Search for the cell housing the specified text and yield its (X, Y) center coordinate. 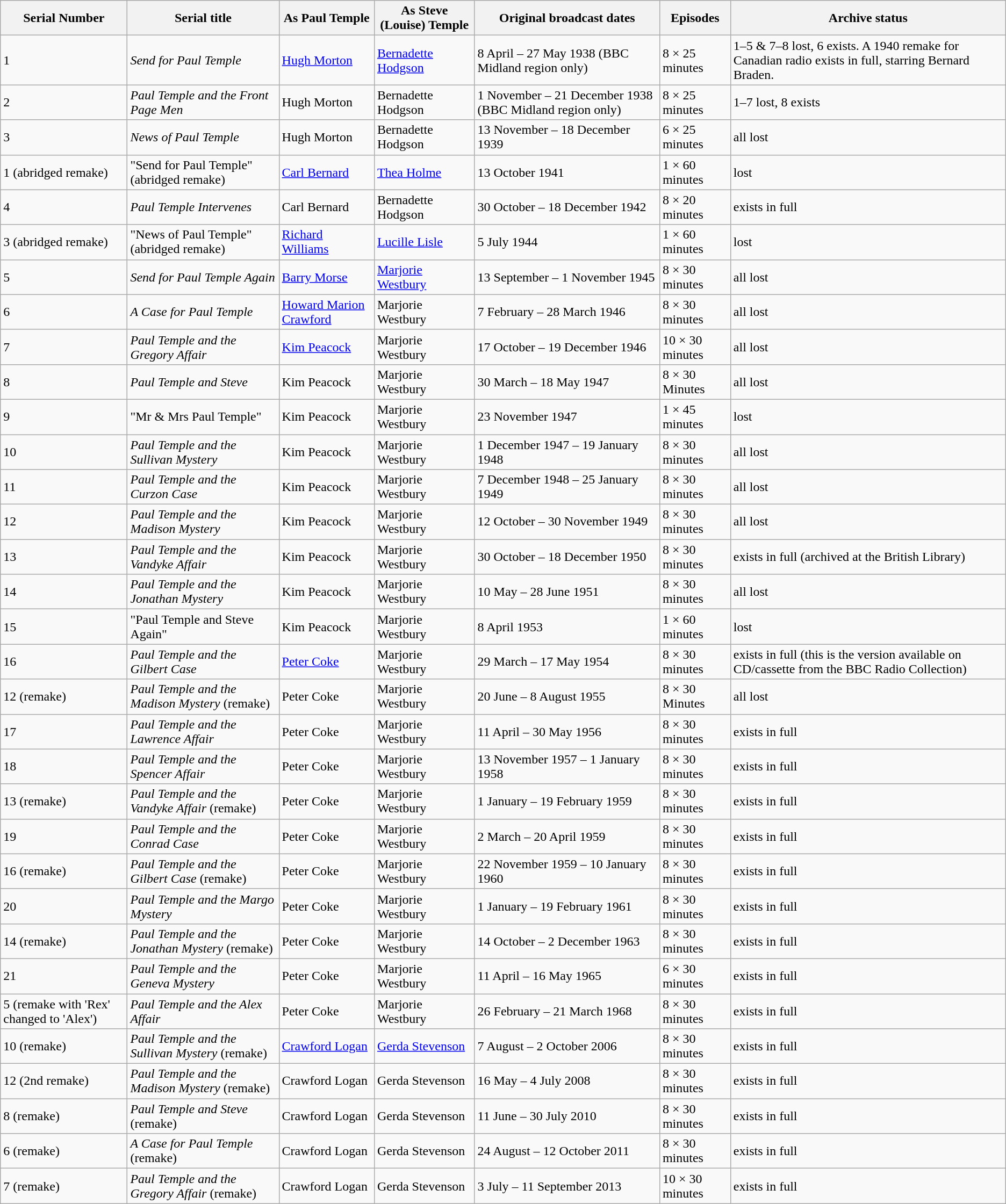
A Case for Paul Temple (remake) (203, 1151)
13 November – 18 December 1939 (567, 138)
20 (64, 906)
Paul Temple and the Spencer Affair (203, 766)
24 August – 12 October 2011 (567, 1151)
16 (remake) (64, 871)
12 (remake) (64, 696)
Paul Temple and the Vandyke Affair (203, 557)
11 April – 16 May 1965 (567, 976)
13 October 1941 (567, 172)
22 November 1959 – 10 January 1960 (567, 871)
1 November – 21 December 1938 (BBC Midland region only) (567, 102)
3 (64, 138)
Paul Temple and Steve (203, 381)
Paul Temple and the Sullivan Mystery (remake) (203, 1047)
Paul Temple and the Sullivan Mystery (203, 451)
Paul Temple and the Gilbert Case (remake) (203, 871)
1 January – 19 February 1959 (567, 802)
13 (remake) (64, 802)
A Case for Paul Temple (203, 312)
12 October – 30 November 1949 (567, 522)
7 February – 28 March 1946 (567, 312)
5 (remake with 'Rex' changed to 'Alex') (64, 1011)
10 (remake) (64, 1047)
1 (abridged remake) (64, 172)
14 (64, 592)
Thea Holme (425, 172)
3 July – 11 September 2013 (567, 1186)
Paul Temple and the Margo Mystery (203, 906)
11 April – 30 May 1956 (567, 732)
Paul Temple Intervenes (203, 207)
7 December 1948 – 25 January 1949 (567, 487)
13 September – 1 November 1945 (567, 277)
Send for Paul Temple Again (203, 277)
18 (64, 766)
17 (64, 732)
Serial title (203, 18)
Howard Marion Crawford (327, 312)
Paul Temple and the Gilbert Case (203, 662)
8 April – 27 May 1938 (BBC Midland region only) (567, 60)
7 (remake) (64, 1186)
12 (64, 522)
Paul Temple and the Jonathan Mystery (203, 592)
17 October – 19 December 1946 (567, 347)
2 (64, 102)
6 (remake) (64, 1151)
14 (remake) (64, 941)
15 (64, 626)
Paul Temple and Steve (remake) (203, 1116)
"News of Paul Temple" (abridged remake) (203, 242)
Richard Williams (327, 242)
29 March – 17 May 1954 (567, 662)
"Paul Temple and Steve Again" (203, 626)
11 (64, 487)
News of Paul Temple (203, 138)
8 April 1953 (567, 626)
Paul Temple and the Jonathan Mystery (remake) (203, 941)
19 (64, 836)
Lucille Lisle (425, 242)
exists in full (this is the version available on CD/cassette from the BBC Radio Collection) (868, 662)
7 August – 2 October 2006 (567, 1047)
14 October – 2 December 1963 (567, 941)
1 January – 19 February 1961 (567, 906)
10 (64, 451)
20 June – 8 August 1955 (567, 696)
10 May – 28 June 1951 (567, 592)
6 (64, 312)
Paul Temple and the Madison Mystery (203, 522)
"Mr & Mrs Paul Temple" (203, 417)
1 December 1947 – 19 January 1948 (567, 451)
Paul Temple and the Lawrence Affair (203, 732)
Paul Temple and the Curzon Case (203, 487)
30 March – 18 May 1947 (567, 381)
Archive status (868, 18)
Paul Temple and the Alex Affair (203, 1011)
8 × 20 minutes (695, 207)
12 (2nd remake) (64, 1081)
3 (abridged remake) (64, 242)
2 March – 20 April 1959 (567, 836)
4 (64, 207)
11 June – 30 July 2010 (567, 1116)
Paul Temple and the Geneva Mystery (203, 976)
exists in full (archived at the British Library) (868, 557)
26 February – 21 March 1968 (567, 1011)
6 × 25 minutes (695, 138)
30 October – 18 December 1950 (567, 557)
16 (64, 662)
As Paul Temple (327, 18)
"Send for Paul Temple" (abridged remake) (203, 172)
30 October – 18 December 1942 (567, 207)
Send for Paul Temple (203, 60)
Paul Temple and the Gregory Affair (203, 347)
9 (64, 417)
13 November 1957 – 1 January 1958 (567, 766)
As Steve (Louise) Temple (425, 18)
Episodes (695, 18)
16 May – 4 July 2008 (567, 1081)
6 × 30 minutes (695, 976)
1–5 & 7–8 lost, 6 exists. A 1940 remake for Canadian radio exists in full, starring Bernard Braden. (868, 60)
13 (64, 557)
1 × 45 minutes (695, 417)
Paul Temple and the Gregory Affair (remake) (203, 1186)
Original broadcast dates (567, 18)
Paul Temple and the Vandyke Affair (remake) (203, 802)
Paul Temple and the Front Page Men (203, 102)
21 (64, 976)
5 July 1944 (567, 242)
5 (64, 277)
1 (64, 60)
7 (64, 347)
Paul Temple and the Conrad Case (203, 836)
23 November 1947 (567, 417)
1–7 lost, 8 exists (868, 102)
8 (64, 381)
Serial Number (64, 18)
8 (remake) (64, 1116)
Barry Morse (327, 277)
